Capture the cell that displays the provided text and extract its (x, y) central coordinate. 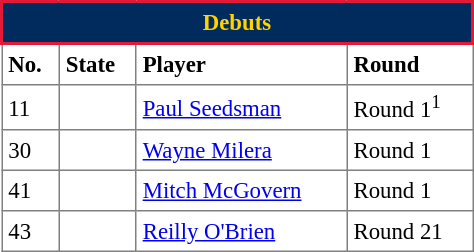
Paul Seedsman (242, 108)
Player (242, 64)
Reilly O'Brien (242, 231)
Wayne Milera (242, 150)
Round 21 (410, 231)
No. (31, 64)
43 (31, 231)
State (98, 64)
11 (31, 108)
Round 11 (410, 108)
Debuts (238, 23)
30 (31, 150)
Mitch McGovern (242, 190)
41 (31, 190)
Round (410, 64)
